Extract the (X, Y) coordinate from the center of the cell holding the provided text.  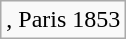
, Paris 1853 (64, 20)
